From the cell containing the given text, extract its center point as [X, Y] coordinate. 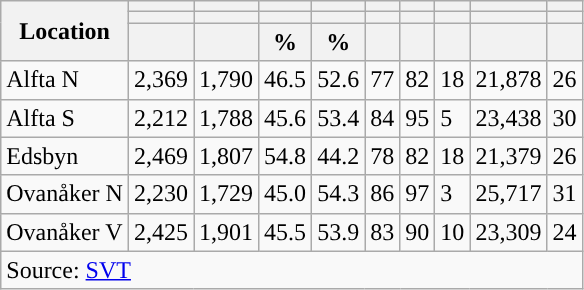
83 [382, 232]
54.8 [286, 156]
Location [65, 31]
Alfta N [65, 80]
Edsbyn [65, 156]
95 [418, 118]
2,469 [160, 156]
46.5 [286, 80]
31 [564, 194]
2,425 [160, 232]
1,790 [226, 80]
2,212 [160, 118]
45.6 [286, 118]
2,230 [160, 194]
97 [418, 194]
45.0 [286, 194]
23,438 [508, 118]
30 [564, 118]
45.5 [286, 232]
52.6 [338, 80]
1,788 [226, 118]
24 [564, 232]
5 [452, 118]
23,309 [508, 232]
10 [452, 232]
21,878 [508, 80]
90 [418, 232]
53.4 [338, 118]
Source: SVT [292, 270]
25,717 [508, 194]
78 [382, 156]
Ovanåker N [65, 194]
44.2 [338, 156]
54.3 [338, 194]
86 [382, 194]
21,379 [508, 156]
84 [382, 118]
53.9 [338, 232]
Alfta S [65, 118]
2,369 [160, 80]
1,807 [226, 156]
Ovanåker V [65, 232]
1,901 [226, 232]
1,729 [226, 194]
77 [382, 80]
3 [452, 194]
